Capture the cell that displays the provided text and extract its [x, y] central coordinate. 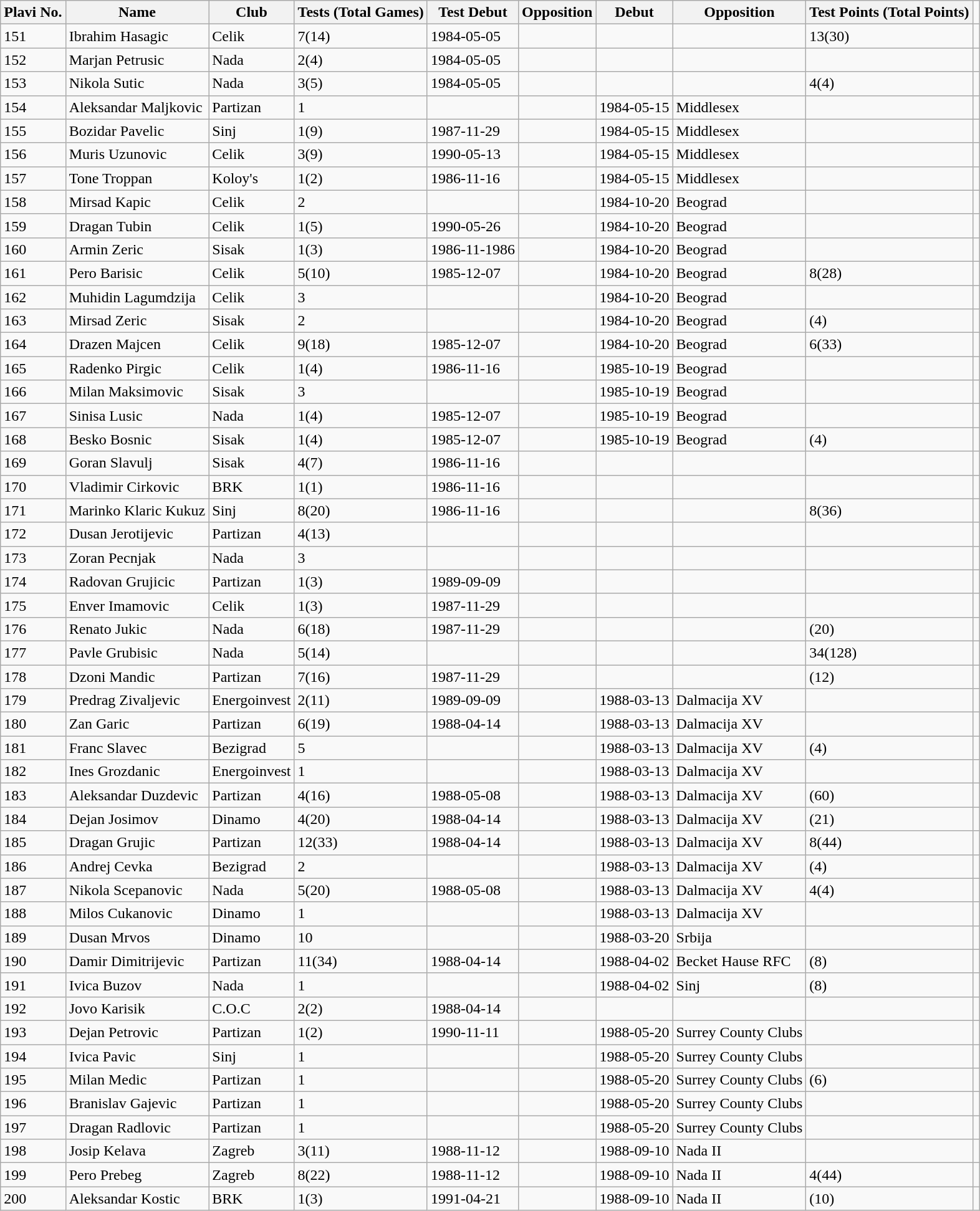
Pero Prebeg [137, 1175]
Zan Garic [137, 724]
8(22) [360, 1175]
Milan Maksimovic [137, 392]
3(5) [360, 84]
Ibrahim Hasagic [137, 36]
5(10) [360, 273]
Dragan Grujic [137, 843]
Muris Uzunovic [137, 155]
2(2) [360, 1008]
Pavle Grubisic [137, 653]
157 [33, 178]
C.O.C [252, 1008]
200 [33, 1199]
Marjan Petrusic [137, 60]
5 [360, 748]
Koloy's [252, 178]
(10) [889, 1199]
Ines Grozdanic [137, 772]
8(20) [360, 510]
158 [33, 202]
160 [33, 249]
179 [33, 701]
185 [33, 843]
Test Debut [473, 12]
11(34) [360, 961]
Dejan Josimov [137, 819]
162 [33, 297]
Milos Cukanovic [137, 914]
Tests (Total Games) [360, 12]
Sinisa Lusic [137, 416]
1990-11-11 [473, 1032]
Jovo Karisik [137, 1008]
Renato Jukic [137, 629]
1988-03-20 [635, 937]
Andrej Cevka [137, 866]
5(20) [360, 890]
34(128) [889, 653]
7(14) [360, 36]
Enver Imamovic [137, 605]
6(33) [889, 345]
161 [33, 273]
155 [33, 131]
177 [33, 653]
156 [33, 155]
199 [33, 1175]
Vladimir Cirkovic [137, 487]
Aleksandar Maljkovic [137, 107]
174 [33, 582]
Debut [635, 12]
Damir Dimitrijevic [137, 961]
Becket Hause RFC [739, 961]
Muhidin Lagumdzija [137, 297]
6(18) [360, 629]
180 [33, 724]
Dejan Petrovic [137, 1032]
4(20) [360, 819]
4(44) [889, 1175]
Club [252, 12]
151 [33, 36]
1990-05-26 [473, 226]
Mirsad Zeric [137, 321]
Josip Kelava [137, 1151]
175 [33, 605]
152 [33, 60]
Radenko Pirgic [137, 368]
Dusan Mrvos [137, 937]
3(9) [360, 155]
(12) [889, 676]
Drazen Majcen [137, 345]
Armin Zeric [137, 249]
2(11) [360, 701]
Mirsad Kapic [137, 202]
192 [33, 1008]
4(13) [360, 534]
Dzoni Mandic [137, 676]
166 [33, 392]
Ivica Pavic [137, 1056]
Franc Slavec [137, 748]
195 [33, 1080]
Milan Medic [137, 1080]
159 [33, 226]
167 [33, 416]
Bozidar Pavelic [137, 131]
171 [33, 510]
Srbija [739, 937]
Radovan Grujicic [137, 582]
9(18) [360, 345]
Nikola Sutic [137, 84]
Dragan Radlovic [137, 1127]
194 [33, 1056]
187 [33, 890]
Zoran Pecnjak [137, 558]
1991-04-21 [473, 1199]
1986-11-1986 [473, 249]
189 [33, 937]
Predrag Zivaljevic [137, 701]
Dragan Tubin [137, 226]
190 [33, 961]
165 [33, 368]
7(16) [360, 676]
Nikola Scepanovic [137, 890]
5(14) [360, 653]
8(44) [889, 843]
182 [33, 772]
Besko Bosnic [137, 439]
197 [33, 1127]
(21) [889, 819]
173 [33, 558]
(60) [889, 795]
196 [33, 1104]
Ivica Buzov [137, 985]
154 [33, 107]
172 [33, 534]
13(30) [889, 36]
Test Points (Total Points) [889, 12]
Aleksandar Kostic [137, 1199]
Tone Troppan [137, 178]
8(28) [889, 273]
4(16) [360, 795]
168 [33, 439]
1(9) [360, 131]
1990-05-13 [473, 155]
163 [33, 321]
Goran Slavulj [137, 463]
4(7) [360, 463]
198 [33, 1151]
Plavi No. [33, 12]
178 [33, 676]
153 [33, 84]
176 [33, 629]
181 [33, 748]
169 [33, 463]
193 [33, 1032]
164 [33, 345]
183 [33, 795]
1(5) [360, 226]
2(4) [360, 60]
3(11) [360, 1151]
10 [360, 937]
6(19) [360, 724]
170 [33, 487]
186 [33, 866]
(6) [889, 1080]
Marinko Klaric Kukuz [137, 510]
12(33) [360, 843]
(20) [889, 629]
184 [33, 819]
188 [33, 914]
Name [137, 12]
191 [33, 985]
8(36) [889, 510]
Pero Barisic [137, 273]
1(1) [360, 487]
Aleksandar Duzdevic [137, 795]
Dusan Jerotijevic [137, 534]
Branislav Gajevic [137, 1104]
